Return the (X, Y) coordinate for the center point of the cell that contains the specified text.  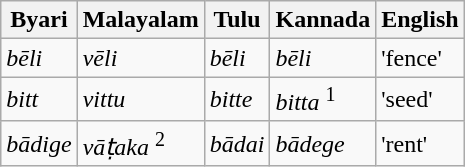
bādege (323, 144)
'rent' (420, 144)
'seed' (420, 100)
Malayalam (140, 20)
vāṭaka 2 (140, 144)
bitt (39, 100)
Kannada (323, 20)
bitta 1 (323, 100)
bitte (237, 100)
bādige (39, 144)
bādai (237, 144)
vēli (140, 58)
vittu (140, 100)
Byari (39, 20)
Tulu (237, 20)
'fence' (420, 58)
English (420, 20)
